Output the (x, y) coordinate of the center of the cell containing the given text.  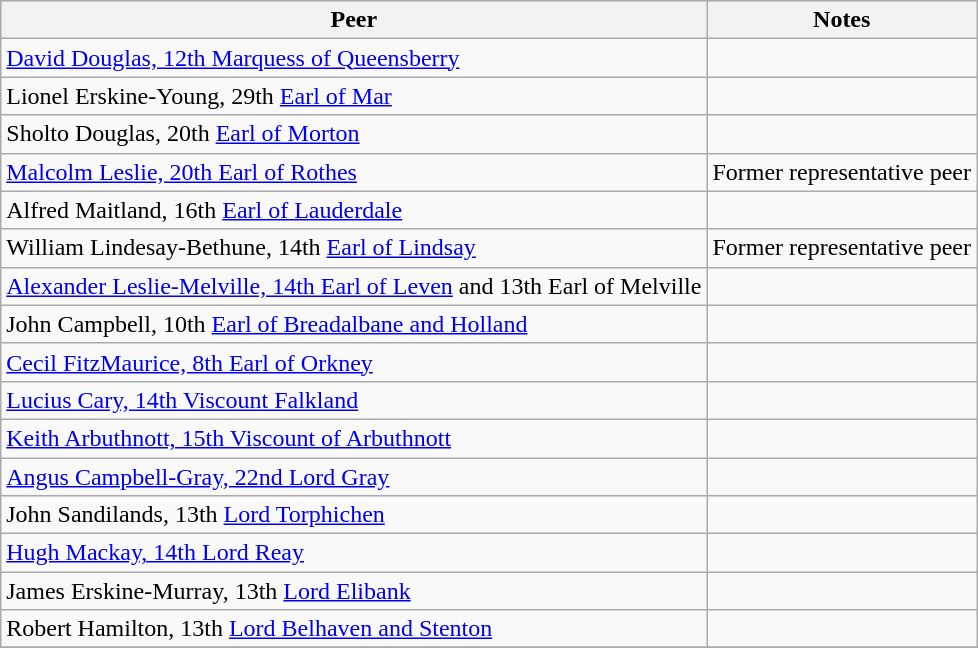
Malcolm Leslie, 20th Earl of Rothes (354, 172)
Peer (354, 20)
Notes (842, 20)
Alfred Maitland, 16th Earl of Lauderdale (354, 210)
John Campbell, 10th Earl of Breadalbane and Holland (354, 324)
Sholto Douglas, 20th Earl of Morton (354, 134)
James Erskine-Murray, 13th Lord Elibank (354, 591)
Angus Campbell-Gray, 22nd Lord Gray (354, 477)
Hugh Mackay, 14th Lord Reay (354, 553)
Alexander Leslie-Melville, 14th Earl of Leven and 13th Earl of Melville (354, 286)
William Lindesay-Bethune, 14th Earl of Lindsay (354, 248)
Lionel Erskine-Young, 29th Earl of Mar (354, 96)
Keith Arbuthnott, 15th Viscount of Arbuthnott (354, 438)
Robert Hamilton, 13th Lord Belhaven and Stenton (354, 629)
Lucius Cary, 14th Viscount Falkland (354, 400)
David Douglas, 12th Marquess of Queensberry (354, 58)
John Sandilands, 13th Lord Torphichen (354, 515)
Cecil FitzMaurice, 8th Earl of Orkney (354, 362)
